Locate the cell with the specified text and output its [x, y] center coordinate. 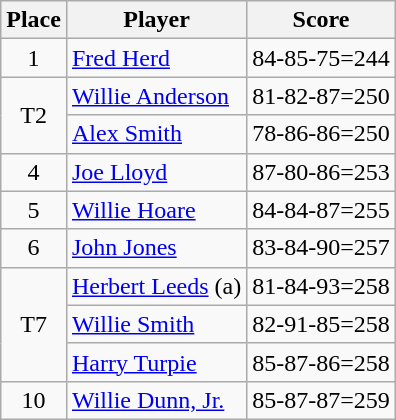
10 [34, 400]
Willie Hoare [156, 210]
85-87-86=258 [322, 362]
Harry Turpie [156, 362]
4 [34, 172]
83-84-90=257 [322, 248]
84-84-87=255 [322, 210]
Joe Lloyd [156, 172]
Fred Herd [156, 58]
78-86-86=250 [322, 134]
Willie Dunn, Jr. [156, 400]
85-87-87=259 [322, 400]
Alex Smith [156, 134]
Willie Smith [156, 324]
81-82-87=250 [322, 96]
Player [156, 20]
82-91-85=258 [322, 324]
87-80-86=253 [322, 172]
John Jones [156, 248]
84-85-75=244 [322, 58]
81-84-93=258 [322, 286]
Score [322, 20]
T7 [34, 324]
T2 [34, 115]
Herbert Leeds (a) [156, 286]
5 [34, 210]
6 [34, 248]
Place [34, 20]
Willie Anderson [156, 96]
1 [34, 58]
